From the cell containing the given text, extract its center point as (X, Y) coordinate. 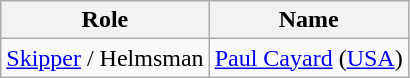
Skipper / Helmsman (105, 58)
Name (308, 20)
Paul Cayard (USA) (308, 58)
Role (105, 20)
